Identify which cell holds the provided text, then report its (X, Y) central coordinate. 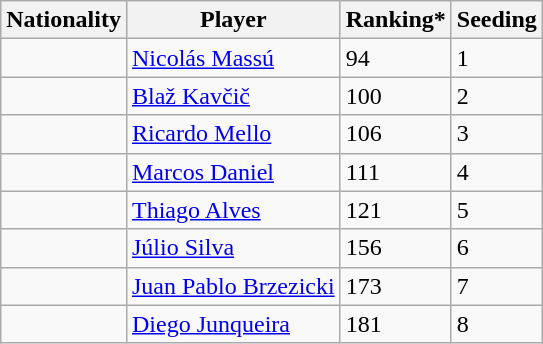
173 (396, 286)
2 (496, 96)
5 (496, 210)
Nationality (64, 20)
Nicolás Massú (233, 58)
6 (496, 248)
Marcos Daniel (233, 172)
121 (396, 210)
94 (396, 58)
Thiago Alves (233, 210)
Juan Pablo Brzezicki (233, 286)
Ranking* (396, 20)
106 (396, 134)
Ricardo Mello (233, 134)
181 (396, 324)
100 (396, 96)
Blaž Kavčič (233, 96)
156 (396, 248)
111 (396, 172)
Seeding (496, 20)
4 (496, 172)
Player (233, 20)
7 (496, 286)
8 (496, 324)
1 (496, 58)
Diego Junqueira (233, 324)
Júlio Silva (233, 248)
3 (496, 134)
